Provide the [x, y] coordinate of the cell's center where the given text is located.  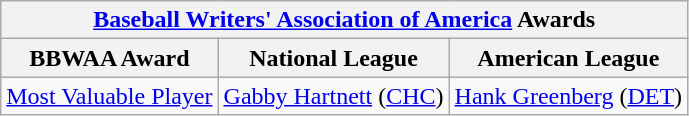
Gabby Hartnett (CHC) [334, 96]
Most Valuable Player [110, 96]
BBWAA Award [110, 58]
American League [568, 58]
Hank Greenberg (DET) [568, 96]
National League [334, 58]
Baseball Writers' Association of America Awards [344, 20]
